Extract the [x, y] coordinate from the center of the cell holding the provided text.  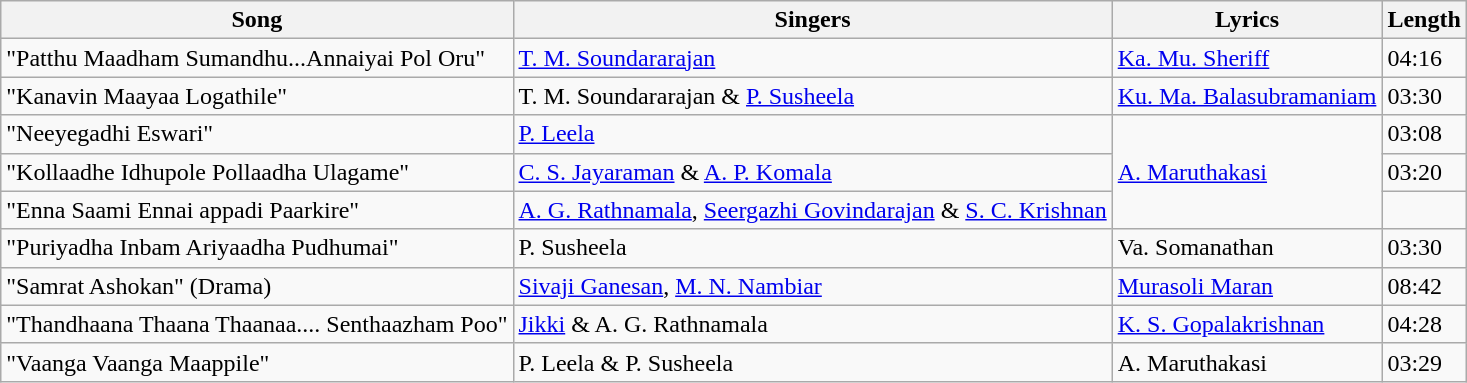
C. S. Jayaraman & A. P. Komala [812, 172]
P. Susheela [812, 248]
03:29 [1424, 362]
Va. Somanathan [1247, 248]
Length [1424, 20]
Ku. Ma. Balasubramaniam [1247, 96]
Sivaji Ganesan, M. N. Nambiar [812, 286]
Ka. Mu. Sheriff [1247, 58]
"Puriyadha Inbam Ariyaadha Pudhumai" [257, 248]
"Kollaadhe Idhupole Pollaadha Ulagame" [257, 172]
04:16 [1424, 58]
Song [257, 20]
P. Leela & P. Susheela [812, 362]
08:42 [1424, 286]
"Patthu Maadham Sumandhu...Annaiyai Pol Oru" [257, 58]
"Kanavin Maayaa Logathile" [257, 96]
"Vaanga Vaanga Maappile" [257, 362]
"Enna Saami Ennai appadi Paarkire" [257, 210]
T. M. Soundararajan & P. Susheela [812, 96]
K. S. Gopalakrishnan [1247, 324]
Murasoli Maran [1247, 286]
"Samrat Ashokan" (Drama) [257, 286]
04:28 [1424, 324]
03:08 [1424, 134]
P. Leela [812, 134]
T. M. Soundararajan [812, 58]
"Neeyegadhi Eswari" [257, 134]
03:20 [1424, 172]
A. G. Rathnamala, Seergazhi Govindarajan & S. C. Krishnan [812, 210]
Lyrics [1247, 20]
Singers [812, 20]
Jikki & A. G. Rathnamala [812, 324]
"Thandhaana Thaana Thaanaa.... Senthaazham Poo" [257, 324]
